Detect which cell encompasses the target text, then output its [X, Y] center coordinate. 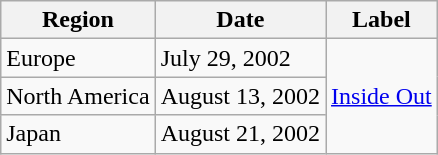
Inside Out [382, 96]
Date [240, 20]
August 21, 2002 [240, 134]
Label [382, 20]
August 13, 2002 [240, 96]
Japan [78, 134]
July 29, 2002 [240, 58]
Europe [78, 58]
North America [78, 96]
Region [78, 20]
